Locate the cell with the specified text and output its [X, Y] center coordinate. 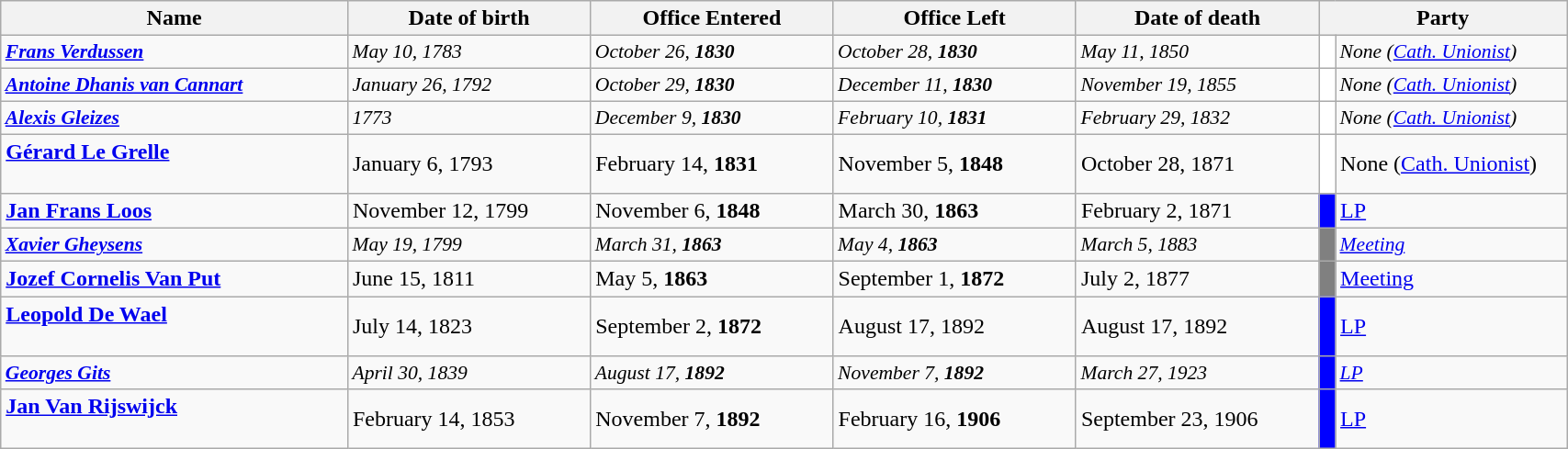
Antoine Dhanis van Cannart [175, 84]
February 2, 1871 [1197, 211]
September 1, 1872 [954, 278]
October 28, 1830 [954, 52]
1773 [468, 118]
January 26, 1792 [468, 84]
July 2, 1877 [1197, 278]
Office Left [954, 18]
May 19, 1799 [468, 245]
March 27, 1923 [1197, 373]
Jozef Cornelis Van Put [175, 278]
Jan Van Rijswijck [175, 419]
Date of birth [468, 18]
Jan Frans Loos [175, 211]
Office Entered [712, 18]
November 19, 1855 [1197, 84]
March 30, 1863 [954, 211]
November 12, 1799 [468, 211]
December 9, 1830 [712, 118]
February 14, 1831 [712, 163]
Name [175, 18]
July 14, 1823 [468, 325]
Alexis Gleizes [175, 118]
March 5, 1883 [1197, 245]
Date of death [1197, 18]
December 11, 1830 [954, 84]
November 6, 1848 [712, 211]
September 23, 1906 [1197, 419]
May 5, 1863 [712, 278]
Gérard Le Grelle [175, 163]
Georges Gits [175, 373]
April 30, 1839 [468, 373]
January 6, 1793 [468, 163]
February 10, 1831 [954, 118]
May 4, 1863 [954, 245]
February 14, 1853 [468, 419]
June 15, 1811 [468, 278]
October 29, 1830 [712, 84]
February 16, 1906 [954, 419]
March 31, 1863 [712, 245]
May 10, 1783 [468, 52]
Leopold De Wael [175, 325]
Party [1443, 18]
May 11, 1850 [1197, 52]
Xavier Gheysens [175, 245]
February 29, 1832 [1197, 118]
November 5, 1848 [954, 163]
September 2, 1872 [712, 325]
October 26, 1830 [712, 52]
October 28, 1871 [1197, 163]
Frans Verdussen [175, 52]
